Scan for the cell matching the given text and deliver its [X, Y] coordinate at center. 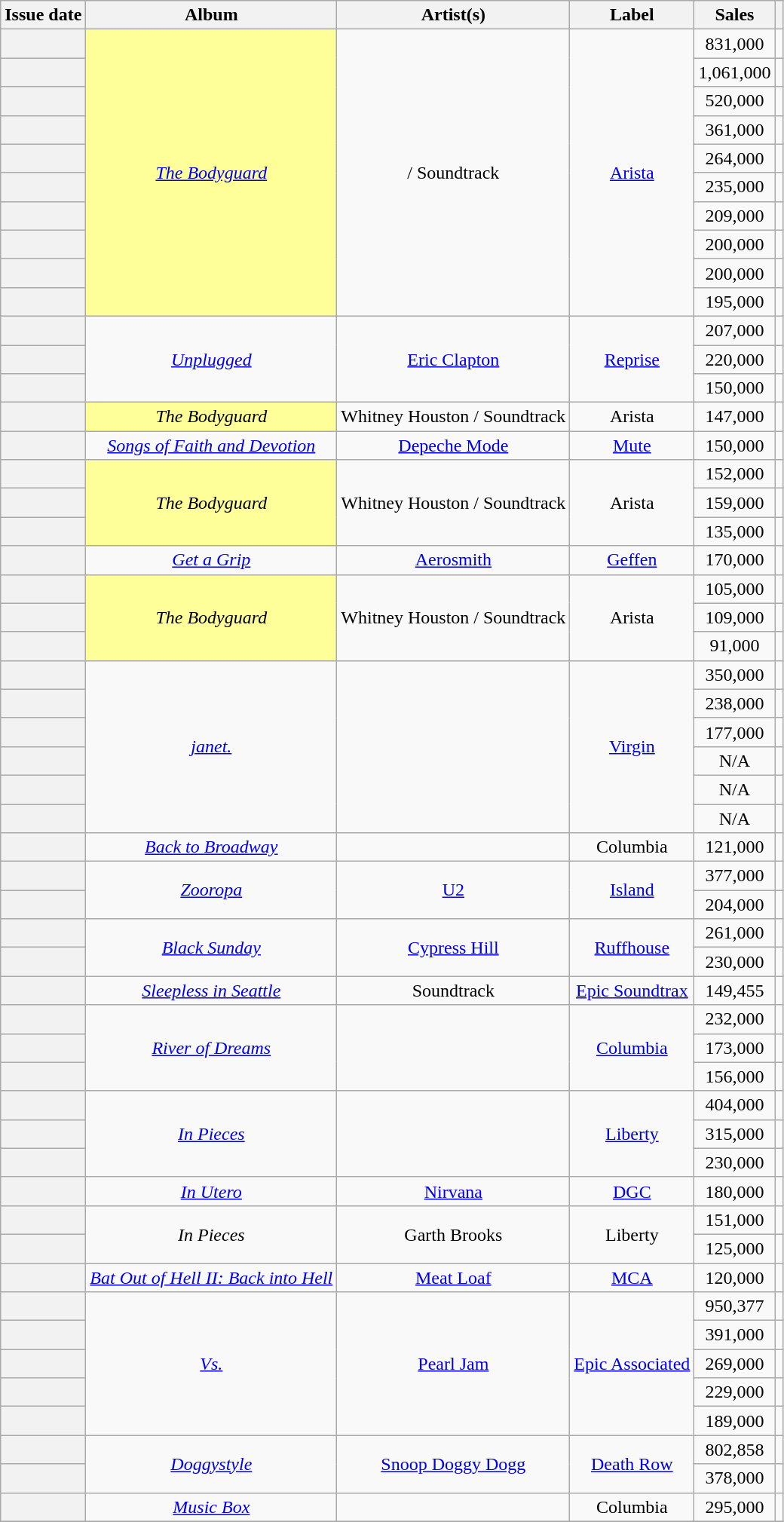
147,000 [734, 417]
220,000 [734, 360]
261,000 [734, 933]
177,000 [734, 732]
189,000 [734, 1421]
Depeche Mode [454, 446]
Death Row [632, 1464]
Artist(s) [454, 15]
Reprise [632, 359]
180,000 [734, 1191]
378,000 [734, 1478]
152,000 [734, 474]
Eric Clapton [454, 359]
Pearl Jam [454, 1364]
Cypress Hill [454, 948]
Virgin [632, 746]
105,000 [734, 589]
Black Sunday [211, 948]
170,000 [734, 560]
janet. [211, 746]
Songs of Faith and Devotion [211, 446]
Unplugged [211, 359]
Zooropa [211, 890]
MCA [632, 1278]
Meat Loaf [454, 1278]
Soundtrack [454, 991]
Epic Soundtrax [632, 991]
229,000 [734, 1392]
Geffen [632, 560]
Vs. [211, 1364]
151,000 [734, 1220]
209,000 [734, 216]
802,858 [734, 1450]
404,000 [734, 1105]
Mute [632, 446]
264,000 [734, 158]
269,000 [734, 1364]
Doggystyle [211, 1464]
149,455 [734, 991]
Issue date [44, 15]
Nirvana [454, 1191]
Island [632, 890]
391,000 [734, 1335]
377,000 [734, 876]
315,000 [734, 1134]
Sales [734, 15]
Epic Associated [632, 1364]
U2 [454, 890]
Garth Brooks [454, 1234]
361,000 [734, 130]
Ruffhouse [632, 948]
109,000 [734, 617]
156,000 [734, 1076]
Back to Broadway [211, 847]
Label [632, 15]
207,000 [734, 330]
204,000 [734, 905]
159,000 [734, 503]
235,000 [734, 187]
River of Dreams [211, 1048]
831,000 [734, 44]
1,061,000 [734, 72]
Snoop Doggy Dogg [454, 1464]
In Utero [211, 1191]
/ Soundtrack [454, 173]
232,000 [734, 1019]
91,000 [734, 646]
520,000 [734, 101]
173,000 [734, 1048]
195,000 [734, 302]
135,000 [734, 531]
Album [211, 15]
Aerosmith [454, 560]
238,000 [734, 703]
295,000 [734, 1507]
950,377 [734, 1306]
120,000 [734, 1278]
125,000 [734, 1248]
121,000 [734, 847]
Get a Grip [211, 560]
DGC [632, 1191]
Sleepless in Seattle [211, 991]
350,000 [734, 675]
Music Box [211, 1507]
Bat Out of Hell II: Back into Hell [211, 1278]
